For the text-containing cell, return its midpoint in (X, Y) coordinate format. 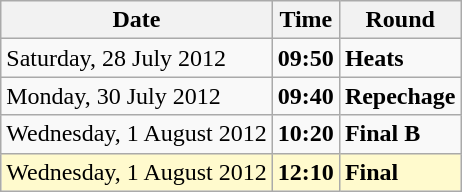
Monday, 30 July 2012 (137, 96)
09:50 (306, 58)
Repechage (400, 96)
12:10 (306, 172)
Round (400, 20)
Date (137, 20)
Heats (400, 58)
Time (306, 20)
Saturday, 28 July 2012 (137, 58)
Final B (400, 134)
10:20 (306, 134)
09:40 (306, 96)
Final (400, 172)
